For the text-containing cell, return its midpoint in (x, y) coordinate format. 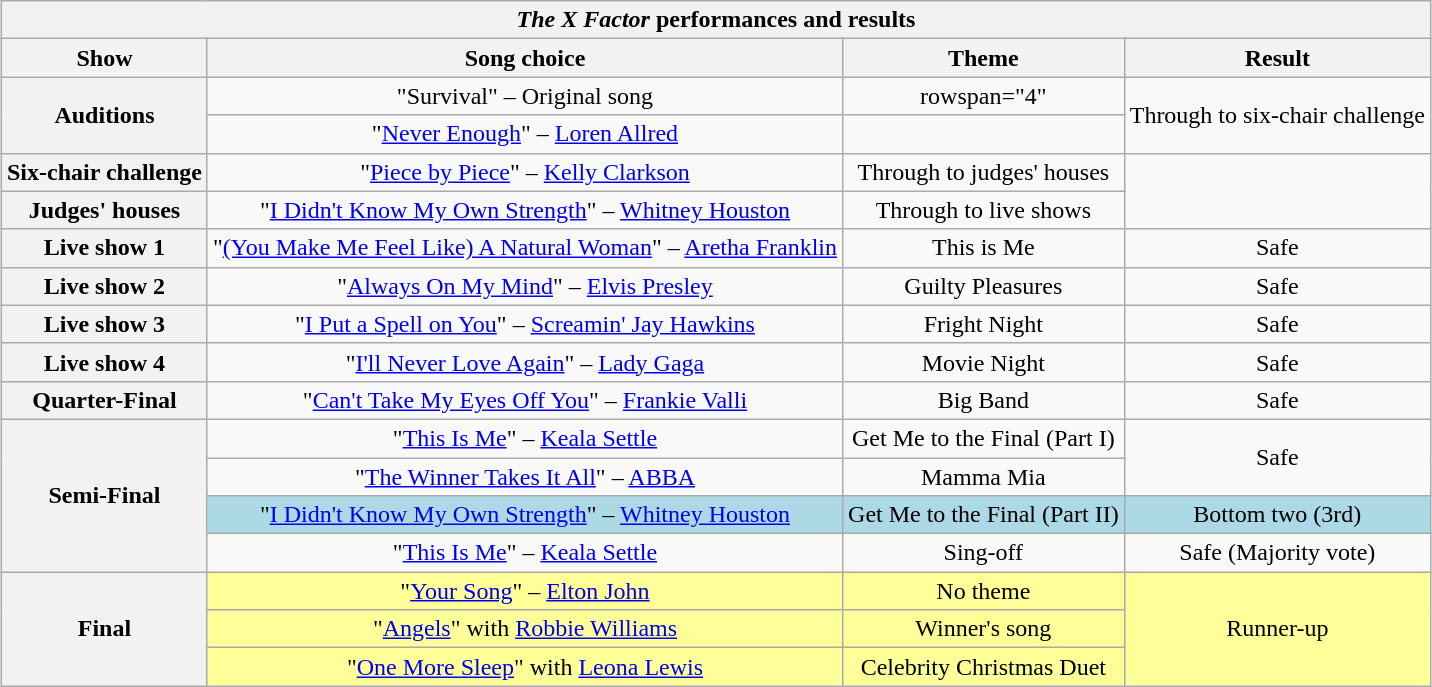
Runner-up (1277, 629)
"Your Song" – Elton John (524, 591)
Show (104, 58)
Get Me to the Final (Part I) (984, 438)
Live show 1 (104, 248)
Through to judges' houses (984, 172)
Song choice (524, 58)
Guilty Pleasures (984, 286)
Bottom two (3rd) (1277, 515)
The X Factor performances and results (716, 20)
"Piece by Piece" – Kelly Clarkson (524, 172)
No theme (984, 591)
"Can't Take My Eyes Off You" – Frankie Valli (524, 400)
Sing-off (984, 553)
Final (104, 629)
"Always On My Mind" – Elvis Presley (524, 286)
Through to six-chair challenge (1277, 115)
Big Band (984, 400)
"I Put a Spell on You" – Screamin' Jay Hawkins (524, 324)
Fright Night (984, 324)
Get Me to the Final (Part II) (984, 515)
Six-chair challenge (104, 172)
rowspan="4" (984, 96)
Mamma Mia (984, 477)
Movie Night (984, 362)
"I'll Never Love Again" – Lady Gaga (524, 362)
Theme (984, 58)
"One More Sleep" with Leona Lewis (524, 667)
This is Me (984, 248)
Celebrity Christmas Duet (984, 667)
Through to live shows (984, 210)
Auditions (104, 115)
Live show 2 (104, 286)
"The Winner Takes It All" – ABBA (524, 477)
Semi-Final (104, 495)
Winner's song (984, 629)
Safe (Majority vote) (1277, 553)
Judges' houses (104, 210)
Live show 3 (104, 324)
Result (1277, 58)
"Never Enough" – Loren Allred (524, 134)
Quarter-Final (104, 400)
Live show 4 (104, 362)
"(You Make Me Feel Like) A Natural Woman" – Aretha Franklin (524, 248)
"Survival" – Original song (524, 96)
"Angels" with Robbie Williams (524, 629)
